Search for the cell housing the specified text and yield its (x, y) center coordinate. 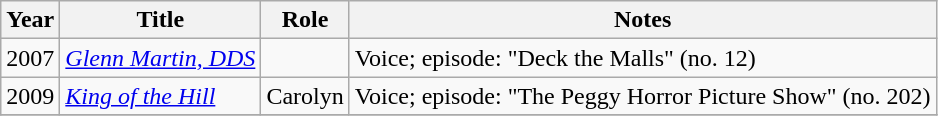
2007 (30, 58)
Voice; episode: "Deck the Malls" (no. 12) (642, 58)
Voice; episode: "The Peggy Horror Picture Show" (no. 202) (642, 96)
2009 (30, 96)
King of the Hill (160, 96)
Notes (642, 20)
Carolyn (305, 96)
Year (30, 20)
Role (305, 20)
Glenn Martin, DDS (160, 58)
Title (160, 20)
